From the cell containing the given text, extract its center point as [x, y] coordinate. 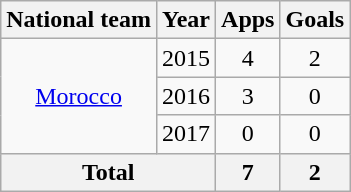
7 [248, 172]
Apps [248, 20]
National team [79, 20]
2016 [186, 96]
Total [108, 172]
3 [248, 96]
Goals [315, 20]
2017 [186, 134]
Year [186, 20]
Morocco [79, 96]
4 [248, 58]
2015 [186, 58]
